Provide the [x, y] coordinate of the cell's center where the given text is located.  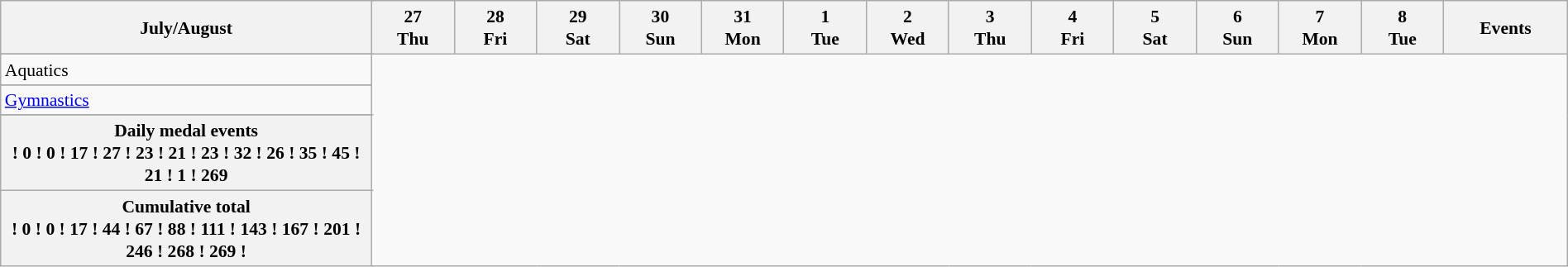
27Thu [413, 27]
5Sat [1155, 27]
Events [1506, 27]
30Sun [661, 27]
Aquatics [187, 69]
29Sat [578, 27]
4Fri [1073, 27]
6Sun [1237, 27]
28Fri [495, 27]
July/August [187, 27]
2Wed [908, 27]
1Tue [825, 27]
Cumulative total! 0 ! 0 ! 17 ! 44 ! 67 ! 88 ! 111 ! 143 ! 167 ! 201 ! 246 ! 268 ! 269 ! [187, 228]
7Mon [1320, 27]
Gymnastics [187, 99]
Daily medal events! 0 ! 0 ! 17 ! 27 ! 23 ! 21 ! 23 ! 32 ! 26 ! 35 ! 45 ! 21 ! 1 ! 269 [187, 152]
8Tue [1403, 27]
3Thu [990, 27]
31Mon [743, 27]
